Detect which cell encompasses the target text, then output its [X, Y] center coordinate. 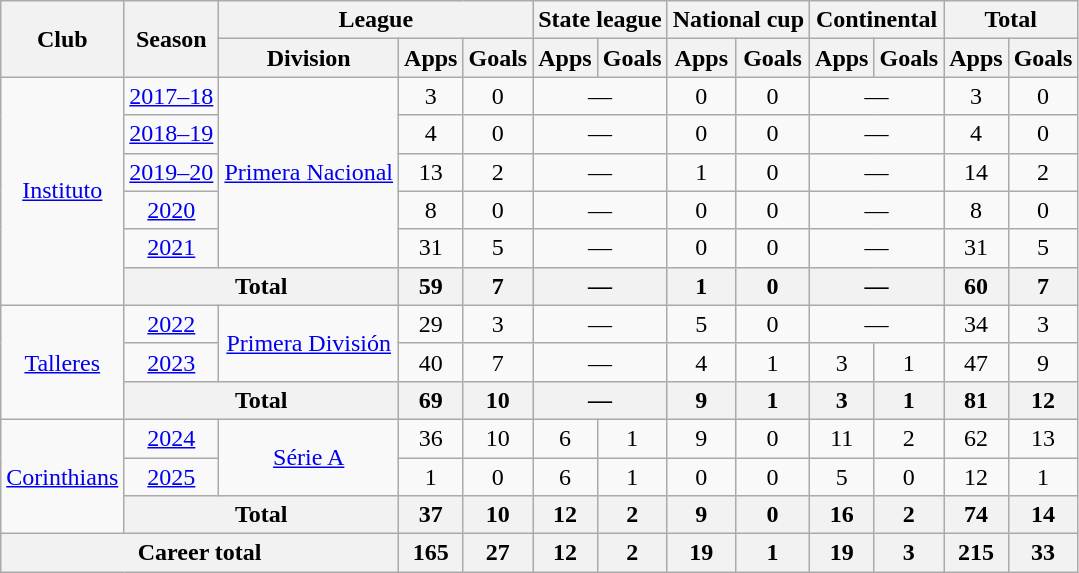
2017–18 [172, 96]
Corinthians [62, 476]
Season [172, 39]
2023 [172, 362]
37 [431, 515]
Primera Nacional [309, 172]
36 [431, 438]
Division [309, 58]
Talleres [62, 362]
16 [842, 515]
34 [976, 324]
33 [1043, 553]
69 [431, 400]
State league [600, 20]
2020 [172, 210]
62 [976, 438]
27 [498, 553]
2021 [172, 248]
Career total [200, 553]
29 [431, 324]
Primera División [309, 343]
2018–19 [172, 134]
47 [976, 362]
Club [62, 39]
2022 [172, 324]
Continental [877, 20]
Instituto [62, 191]
60 [976, 286]
40 [431, 362]
11 [842, 438]
Série A [309, 457]
59 [431, 286]
74 [976, 515]
League [376, 20]
2025 [172, 477]
81 [976, 400]
2019–20 [172, 172]
National cup [738, 20]
2024 [172, 438]
165 [431, 553]
215 [976, 553]
